Identify which cell holds the provided text, then report its [X, Y] central coordinate. 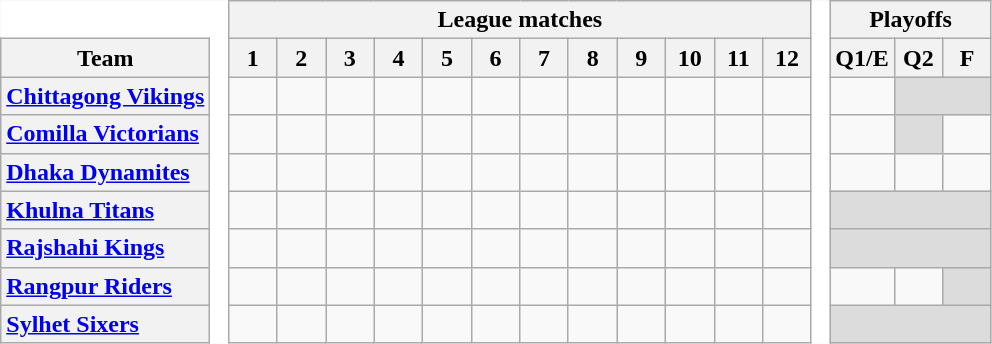
6 [496, 58]
1 [252, 58]
Rangpur Riders [106, 286]
Chittagong Vikings [106, 96]
Sylhet Sixers [106, 324]
Khulna Titans [106, 210]
League matches [520, 20]
Comilla Victorians [106, 134]
10 [690, 58]
Team [106, 58]
Playoffs [911, 20]
5 [448, 58]
9 [642, 58]
Q2 [918, 58]
8 [592, 58]
11 [738, 58]
4 [398, 58]
Q1/E [862, 58]
F [968, 58]
2 [302, 58]
3 [350, 58]
Rajshahi Kings [106, 248]
12 [788, 58]
Dhaka Dynamites [106, 172]
7 [544, 58]
